Output the (x, y) coordinate of the center of the cell containing the given text.  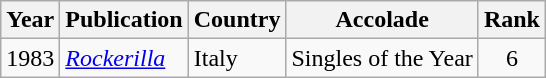
1983 (30, 58)
Rank (512, 20)
Publication (124, 20)
6 (512, 58)
Country (237, 20)
Accolade (382, 20)
Italy (237, 58)
Rockerilla (124, 58)
Singles of the Year (382, 58)
Year (30, 20)
